Search for the cell housing the specified text and yield its [X, Y] center coordinate. 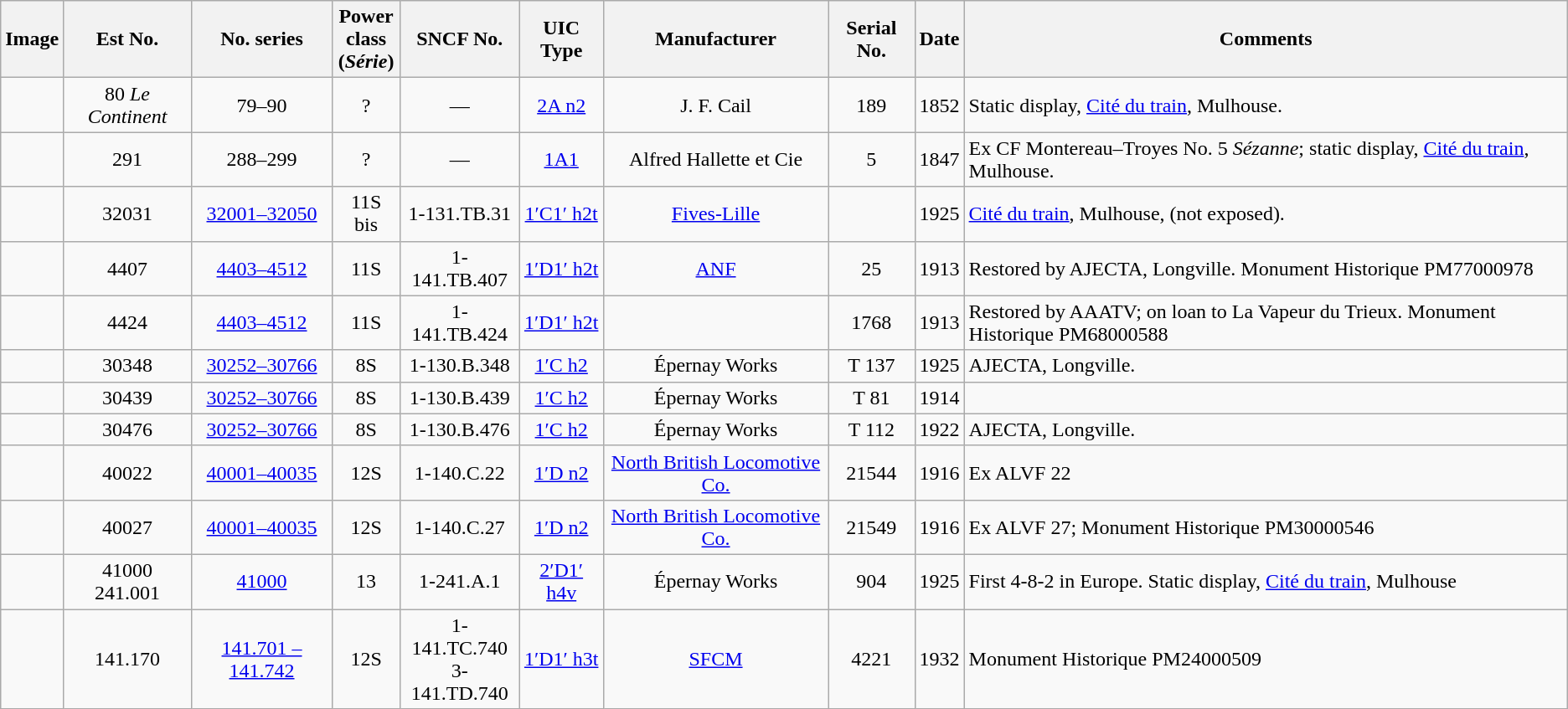
Static display, Cité du train, Mulhouse. [1266, 105]
30439 [127, 398]
T 137 [871, 366]
1′C1′ h2t [561, 214]
Image [32, 39]
Fives-Lille [715, 214]
30348 [127, 366]
79–90 [261, 105]
1-241.A.1 [459, 581]
T 112 [871, 429]
No. series [261, 39]
First 4-8-2 in Europe. Static display, Cité du train, Mulhouse [1266, 581]
1-140.C.22 [459, 472]
Restored by AJECTA, Longville. Monument Historique PM77000978 [1266, 268]
1A1 [561, 159]
25 [871, 268]
904 [871, 581]
189 [871, 105]
11S bis [367, 214]
J. F. Cail [715, 105]
288–299 [261, 159]
13 [367, 581]
Powerclass(Série) [367, 39]
Manufacturer [715, 39]
21549 [871, 527]
40027 [127, 527]
41000 [261, 581]
Ex CF Montereau–Troyes No. 5 Sézanne; static display, Cité du train, Mulhouse. [1266, 159]
4424 [127, 323]
ANF [715, 268]
Comments [1266, 39]
32001–32050 [261, 214]
32031 [127, 214]
SFCM [715, 660]
30476 [127, 429]
4221 [871, 660]
141.701 – 141.742 [261, 660]
1852 [940, 105]
291 [127, 159]
141.170 [127, 660]
1-130.B.348 [459, 366]
Alfred Hallette et Cie [715, 159]
1768 [871, 323]
4407 [127, 268]
Est No. [127, 39]
Serial No. [871, 39]
1914 [940, 398]
Date [940, 39]
41000241.001 [127, 581]
1-130.B.476 [459, 429]
40022 [127, 472]
1-141.TC.7403-141.TD.740 [459, 660]
Ex ALVF 22 [1266, 472]
UIC Type [561, 39]
1932 [940, 660]
2′D1′ h4v [561, 581]
5 [871, 159]
Monument Historique PM24000509 [1266, 660]
T 81 [871, 398]
1-131.TB.31 [459, 214]
1-141.TB.407 [459, 268]
Ex ALVF 27; Monument Historique PM30000546 [1266, 527]
80 Le Continent [127, 105]
Restored by AAATV; on loan to La Vapeur du Trieux. Monument Historique PM68000588 [1266, 323]
1′D1′ h3t [561, 660]
1922 [940, 429]
SNCF No. [459, 39]
Cité du train, Mulhouse, (not exposed). [1266, 214]
1-141.TB.424 [459, 323]
1847 [940, 159]
1-130.B.439 [459, 398]
2A n2 [561, 105]
1-140.C.27 [459, 527]
21544 [871, 472]
